From the cell containing the given text, extract its center point as [x, y] coordinate. 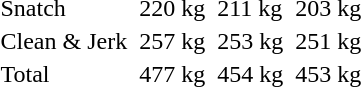
253 kg [250, 41]
257 kg [172, 41]
